Locate the cell with the specified text and output its (X, Y) center coordinate. 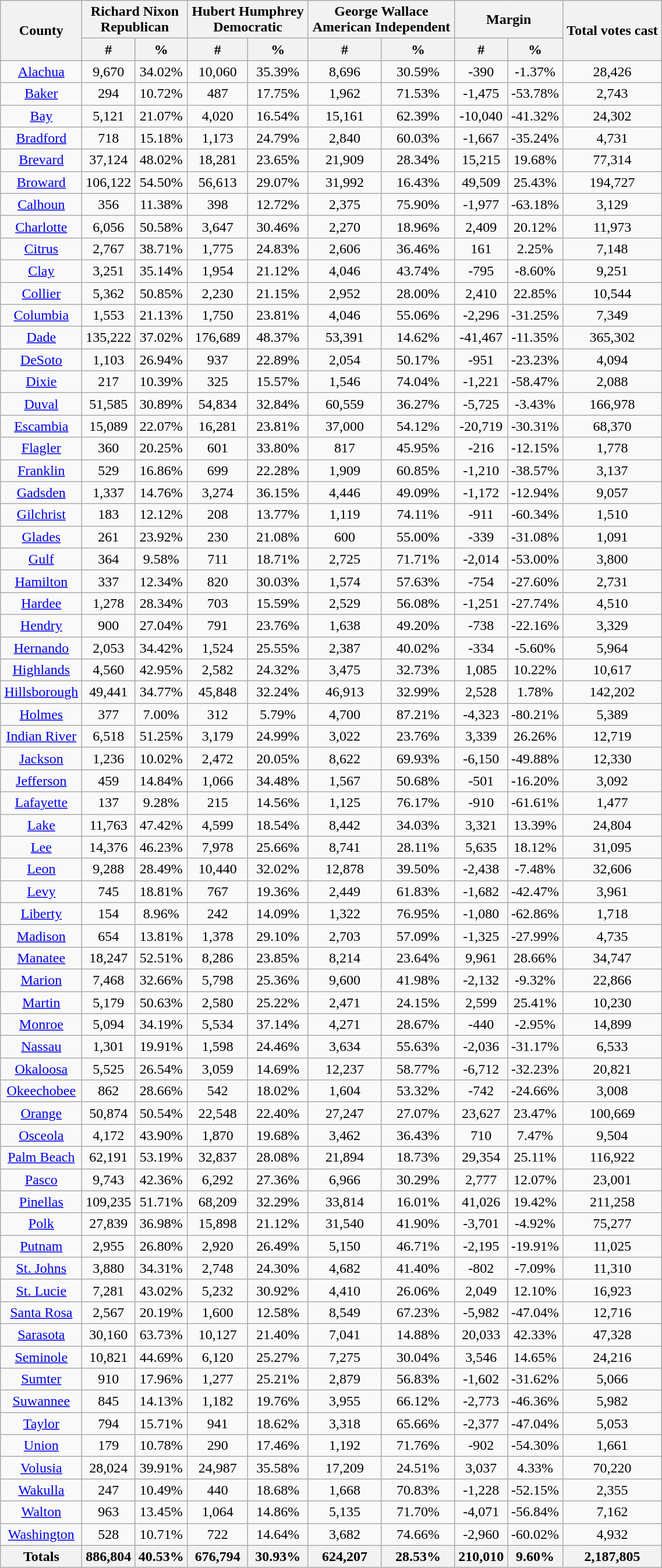
3,321 (481, 825)
5,525 (108, 1069)
1,337 (108, 493)
600 (345, 537)
Calhoun (41, 204)
-1,325 (481, 936)
10,060 (218, 72)
32.29% (278, 1202)
-742 (481, 1091)
8,622 (345, 759)
9.60% (536, 1556)
37,124 (108, 160)
-1,682 (481, 891)
215 (218, 803)
440 (218, 1490)
-216 (481, 448)
365,302 (613, 338)
36.43% (418, 1135)
49.09% (418, 493)
51.71% (162, 1202)
-2,296 (481, 316)
-42.47% (536, 891)
Pasco (41, 1180)
1,604 (345, 1091)
3,955 (345, 1401)
9,057 (613, 493)
20,033 (481, 1335)
31,095 (613, 847)
68,209 (218, 1202)
Okeechobee (41, 1091)
19.91% (162, 1047)
161 (481, 249)
74.66% (418, 1534)
19.36% (278, 891)
Charlotte (41, 226)
2,920 (218, 1246)
1,718 (613, 914)
7.00% (162, 714)
-1,475 (481, 94)
-6,150 (481, 759)
3,329 (613, 625)
5,534 (218, 1025)
230 (218, 537)
-32.23% (536, 1069)
910 (108, 1379)
43.02% (162, 1290)
10.49% (162, 1490)
4,510 (613, 603)
Highlands (41, 670)
15.18% (162, 138)
46.71% (418, 1246)
28,024 (108, 1468)
-54.30% (536, 1446)
Holmes (41, 714)
-2,438 (481, 869)
24,216 (613, 1357)
56.83% (418, 1379)
55.06% (418, 316)
5,389 (613, 714)
6,120 (218, 1357)
Franklin (41, 470)
49,509 (481, 182)
18.68% (278, 1490)
2,703 (345, 936)
60.03% (418, 138)
1,182 (218, 1401)
Orange (41, 1113)
1,119 (345, 515)
5,121 (108, 116)
-62.86% (536, 914)
-911 (481, 515)
1,091 (613, 537)
529 (108, 470)
18.12% (536, 847)
14,376 (108, 847)
16,281 (218, 426)
18.73% (418, 1158)
16.01% (418, 1202)
13.39% (536, 825)
Gadsden (41, 493)
-2,014 (481, 559)
13.81% (162, 936)
3,137 (613, 470)
2,410 (481, 293)
21.40% (278, 1335)
12.12% (162, 515)
261 (108, 537)
4,731 (613, 138)
28.08% (278, 1158)
-1,251 (481, 603)
25.27% (278, 1357)
-5,725 (481, 404)
294 (108, 94)
20.05% (278, 759)
11.38% (162, 204)
30.04% (418, 1357)
24,987 (218, 1468)
194,727 (613, 182)
30.89% (162, 404)
30.46% (278, 226)
-60.34% (536, 515)
-60.02% (536, 1534)
43.74% (418, 271)
166,978 (613, 404)
-63.18% (536, 204)
53,391 (345, 338)
4.33% (536, 1468)
17.96% (162, 1379)
45,848 (218, 692)
-52.15% (536, 1490)
7,978 (218, 847)
-2,132 (481, 980)
14.84% (162, 781)
25.66% (278, 847)
21.07% (162, 116)
29.07% (278, 182)
135,222 (108, 338)
22.07% (162, 426)
68,370 (613, 426)
Broward (41, 182)
32.99% (418, 692)
-1.37% (536, 72)
2,053 (108, 648)
36.98% (162, 1224)
22.40% (278, 1113)
71.71% (418, 559)
2,409 (481, 226)
12,716 (613, 1312)
-27.99% (536, 936)
5,232 (218, 1290)
3,339 (481, 737)
Sumter (41, 1379)
Alachua (41, 72)
3,647 (218, 226)
24.30% (278, 1268)
34.02% (162, 72)
Lee (41, 847)
-9.32% (536, 980)
63.73% (162, 1335)
-27.60% (536, 581)
Clay (41, 271)
14,899 (613, 1025)
19.76% (278, 1401)
Hardee (41, 603)
42.95% (162, 670)
4,271 (345, 1025)
-334 (481, 648)
2,088 (613, 382)
179 (108, 1446)
18.62% (278, 1424)
27.07% (418, 1113)
34.77% (162, 692)
23.85% (278, 958)
70,220 (613, 1468)
176,689 (218, 338)
Bay (41, 116)
-31.17% (536, 1047)
210,010 (481, 1556)
30.03% (278, 581)
23.92% (162, 537)
-61.61% (536, 803)
Hendry (41, 625)
44.69% (162, 1357)
247 (108, 1490)
75,277 (613, 1224)
4,446 (345, 493)
360 (108, 448)
116,922 (613, 1158)
-1,602 (481, 1379)
2,777 (481, 1180)
23.47% (536, 1113)
36.27% (418, 404)
5,179 (108, 1002)
3,274 (218, 493)
Jefferson (41, 781)
Citrus (41, 249)
18.96% (418, 226)
1,378 (218, 936)
Leon (41, 869)
87.21% (418, 714)
1.78% (536, 692)
11,973 (613, 226)
4,020 (218, 116)
29.10% (278, 936)
12.72% (278, 204)
1,638 (345, 625)
-11.35% (536, 338)
1,477 (613, 803)
Union (41, 1446)
-910 (481, 803)
2,471 (345, 1002)
242 (218, 914)
5,798 (218, 980)
6,533 (613, 1047)
-31.08% (536, 537)
43.90% (162, 1135)
34.19% (162, 1025)
8,549 (345, 1312)
35.58% (278, 1468)
27,839 (108, 1224)
Putnam (41, 1246)
4,682 (345, 1268)
1,553 (108, 316)
24.15% (418, 1002)
18,247 (108, 958)
37.14% (278, 1025)
37,000 (345, 426)
15.57% (278, 382)
71.53% (418, 94)
3,059 (218, 1069)
Indian River (41, 737)
26.54% (162, 1069)
2,955 (108, 1246)
-2,960 (481, 1534)
24.51% (418, 1468)
1,870 (218, 1135)
7,349 (613, 316)
Collier (41, 293)
Hubert HumphreyDemocratic (248, 20)
12,237 (345, 1069)
32.84% (278, 404)
963 (108, 1512)
Wakulla (41, 1490)
71.70% (418, 1512)
36.46% (418, 249)
Pinellas (41, 1202)
32.02% (278, 869)
71.76% (418, 1446)
5,094 (108, 1025)
15.71% (162, 1424)
25.41% (536, 1002)
13.45% (162, 1512)
3,475 (345, 670)
5.79% (278, 714)
-2,377 (481, 1424)
24,804 (613, 825)
Gulf (41, 559)
30.29% (418, 1180)
-738 (481, 625)
22,548 (218, 1113)
2,449 (345, 891)
9,504 (613, 1135)
2,528 (481, 692)
42.33% (536, 1335)
17.75% (278, 94)
30.93% (278, 1556)
900 (108, 625)
7,148 (613, 249)
10.71% (162, 1534)
-20,719 (481, 426)
154 (108, 914)
5,066 (613, 1379)
2,840 (345, 138)
794 (108, 1424)
2,743 (613, 94)
1,103 (108, 360)
8,442 (345, 825)
845 (108, 1401)
142,202 (613, 692)
3,634 (345, 1047)
12.07% (536, 1180)
18.71% (278, 559)
10,230 (613, 1002)
21.08% (278, 537)
-5.60% (536, 648)
45.95% (418, 448)
-1,080 (481, 914)
-23.23% (536, 360)
54.12% (418, 426)
40.02% (418, 648)
62,191 (108, 1158)
Santa Rosa (41, 1312)
-4.92% (536, 1224)
4,700 (345, 714)
-4,323 (481, 714)
56.08% (418, 603)
5,135 (345, 1512)
3,880 (108, 1268)
7,468 (108, 980)
-53.00% (536, 559)
55.63% (418, 1047)
57.09% (418, 936)
Levy (41, 891)
5,150 (345, 1246)
5,964 (613, 648)
-12.15% (536, 448)
15,215 (481, 160)
57.63% (418, 581)
937 (218, 360)
12,878 (345, 869)
-10,040 (481, 116)
10.22% (536, 670)
27.04% (162, 625)
1,173 (218, 138)
2,355 (613, 1490)
30.92% (278, 1290)
10.78% (162, 1446)
1,322 (345, 914)
25.21% (278, 1379)
11,310 (613, 1268)
862 (108, 1091)
50.58% (162, 226)
-30.31% (536, 426)
6,292 (218, 1180)
35.14% (162, 271)
5,053 (613, 1424)
Palm Beach (41, 1158)
34.03% (418, 825)
41,026 (481, 1202)
Hernando (41, 648)
9,961 (481, 958)
2.25% (536, 249)
Madison (41, 936)
28,426 (613, 72)
37.02% (162, 338)
3,179 (218, 737)
Baker (41, 94)
66.12% (418, 1401)
487 (218, 94)
3,037 (481, 1468)
5,635 (481, 847)
31,992 (345, 182)
1,567 (345, 781)
3,961 (613, 891)
1,064 (218, 1512)
20.12% (536, 226)
69.93% (418, 759)
4,599 (218, 825)
48.02% (162, 160)
39.50% (418, 869)
7,275 (345, 1357)
-440 (481, 1025)
74.04% (418, 382)
-49.88% (536, 759)
41.40% (418, 1268)
St. Lucie (41, 1290)
15,161 (345, 116)
-58.47% (536, 382)
703 (218, 603)
14.62% (418, 338)
-390 (481, 72)
42.36% (162, 1180)
9.28% (162, 803)
14.86% (278, 1512)
29,354 (481, 1158)
7,281 (108, 1290)
21,894 (345, 1158)
32.24% (278, 692)
40.53% (162, 1556)
Manatee (41, 958)
77,314 (613, 160)
-24.66% (536, 1091)
-802 (481, 1268)
12.10% (536, 1290)
2,580 (218, 1002)
50.68% (418, 781)
16.43% (418, 182)
3,129 (613, 204)
312 (218, 714)
23.64% (418, 958)
-6,712 (481, 1069)
Hamilton (41, 581)
-7.48% (536, 869)
10,617 (613, 670)
14.69% (278, 1069)
1,524 (218, 648)
Monroe (41, 1025)
34.31% (162, 1268)
25.11% (536, 1158)
21,909 (345, 160)
10,440 (218, 869)
53.19% (162, 1158)
-339 (481, 537)
6,518 (108, 737)
12.34% (162, 581)
26.49% (278, 1246)
1,546 (345, 382)
31,540 (345, 1224)
3,318 (345, 1424)
-7.09% (536, 1268)
-2.95% (536, 1025)
4,735 (613, 936)
7,162 (613, 1512)
-27.74% (536, 603)
61.83% (418, 891)
718 (108, 138)
-22.16% (536, 625)
3,546 (481, 1357)
24.79% (278, 138)
Totals (41, 1556)
-80.21% (536, 714)
208 (218, 515)
67.23% (418, 1312)
34,747 (613, 958)
15,898 (218, 1224)
1,301 (108, 1047)
-902 (481, 1446)
23,627 (481, 1113)
-41,467 (481, 338)
1,600 (218, 1312)
10.39% (162, 382)
9,600 (345, 980)
Marion (41, 980)
290 (218, 1446)
10,127 (218, 1335)
4,932 (613, 1534)
33.80% (278, 448)
3,251 (108, 271)
15,089 (108, 426)
25.43% (536, 182)
-1,977 (481, 204)
60.85% (418, 470)
18.54% (278, 825)
4,094 (613, 360)
41.90% (418, 1224)
14.64% (278, 1534)
3,800 (613, 559)
-795 (481, 271)
109,235 (108, 1202)
-53.78% (536, 94)
2,748 (218, 1268)
32,837 (218, 1158)
22,866 (613, 980)
-2,773 (481, 1401)
28.67% (418, 1025)
54.50% (162, 182)
53.32% (418, 1091)
50.17% (418, 360)
24,302 (613, 116)
Dixie (41, 382)
710 (481, 1135)
325 (218, 382)
-35.24% (536, 138)
459 (108, 781)
46,913 (345, 692)
398 (218, 204)
722 (218, 1534)
55.00% (418, 537)
1,962 (345, 94)
47,328 (613, 1335)
1,510 (613, 515)
26.80% (162, 1246)
217 (108, 382)
7,041 (345, 1335)
2,599 (481, 1002)
10.72% (162, 94)
76.17% (418, 803)
41.98% (418, 980)
12,719 (613, 737)
5,982 (613, 1401)
10,821 (108, 1357)
56,613 (218, 182)
12,330 (613, 759)
22.28% (278, 470)
24.99% (278, 737)
Jackson (41, 759)
-31.25% (536, 316)
28.53% (418, 1556)
23,001 (613, 1180)
-2,036 (481, 1047)
711 (218, 559)
791 (218, 625)
1,236 (108, 759)
-501 (481, 781)
2,767 (108, 249)
70.83% (418, 1490)
15.59% (278, 603)
1,750 (218, 316)
1,085 (481, 670)
Flagler (41, 448)
1,775 (218, 249)
2,725 (345, 559)
-1,172 (481, 493)
2,270 (345, 226)
Escambia (41, 426)
-38.57% (536, 470)
-2,195 (481, 1246)
54,834 (218, 404)
-3,701 (481, 1224)
24.32% (278, 670)
17.46% (278, 1446)
50,874 (108, 1113)
745 (108, 891)
886,804 (108, 1556)
75.90% (418, 204)
DeSoto (41, 360)
-4,071 (481, 1512)
1,125 (345, 803)
20.19% (162, 1312)
25.36% (278, 980)
-31.62% (536, 1379)
2,952 (345, 293)
34.48% (278, 781)
6,056 (108, 226)
1,778 (613, 448)
542 (218, 1091)
49,441 (108, 692)
13.77% (278, 515)
1,066 (218, 781)
28.11% (418, 847)
39.91% (162, 1468)
28.49% (162, 869)
8.96% (162, 914)
14.88% (418, 1335)
2,187,805 (613, 1556)
Washington (41, 1534)
3,022 (345, 737)
-46.36% (536, 1401)
26.26% (536, 737)
18,281 (218, 160)
-16.20% (536, 781)
38.71% (162, 249)
4,410 (345, 1290)
Margin (509, 20)
211,258 (613, 1202)
34.42% (162, 648)
624,207 (345, 1556)
Nassau (41, 1047)
11,025 (613, 1246)
Glades (41, 537)
21.13% (162, 316)
2,567 (108, 1312)
Okaloosa (41, 1069)
23.65% (278, 160)
17,209 (345, 1468)
18.81% (162, 891)
1,954 (218, 271)
Walton (41, 1512)
1,278 (108, 603)
-12.94% (536, 493)
676,794 (218, 1556)
377 (108, 714)
35.39% (278, 72)
-1,221 (481, 382)
Seminole (41, 1357)
8,286 (218, 958)
Osceola (41, 1135)
24.46% (278, 1047)
-19.91% (536, 1246)
5,362 (108, 293)
337 (108, 581)
8,214 (345, 958)
Lake (41, 825)
-8.60% (536, 271)
25.22% (278, 1002)
30.59% (418, 72)
3,092 (613, 781)
County (41, 30)
8,696 (345, 72)
Lafayette (41, 803)
9,670 (108, 72)
32.73% (418, 670)
8,741 (345, 847)
Taylor (41, 1424)
-951 (481, 360)
817 (345, 448)
Duval (41, 404)
100,669 (613, 1113)
2,606 (345, 249)
18.02% (278, 1091)
2,230 (218, 293)
-5,982 (481, 1312)
52.51% (162, 958)
-1,667 (481, 138)
1,598 (218, 1047)
4,560 (108, 670)
St. Johns (41, 1268)
-1,228 (481, 1490)
Brevard (41, 160)
1,668 (345, 1490)
22.85% (536, 293)
654 (108, 936)
28.00% (418, 293)
Bradford (41, 138)
50.54% (162, 1113)
65.66% (418, 1424)
14.56% (278, 803)
4,172 (108, 1135)
33,814 (345, 1202)
Volusia (41, 1468)
767 (218, 891)
2,731 (613, 581)
106,122 (108, 182)
2,472 (218, 759)
Polk (41, 1224)
2,375 (345, 204)
62.39% (418, 116)
699 (218, 470)
16,923 (613, 1290)
Sarasota (41, 1335)
528 (108, 1534)
76.95% (418, 914)
-3.43% (536, 404)
2,529 (345, 603)
24.83% (278, 249)
1,192 (345, 1446)
14.13% (162, 1401)
32,606 (613, 869)
Suwannee (41, 1401)
-1,210 (481, 470)
George WallaceAmerican Independent (381, 20)
2,387 (345, 648)
Columbia (41, 316)
60,559 (345, 404)
9.58% (162, 559)
-41.32% (536, 116)
47.42% (162, 825)
50.85% (162, 293)
26.94% (162, 360)
183 (108, 515)
6,966 (345, 1180)
137 (108, 803)
27.36% (278, 1180)
46.23% (162, 847)
25.55% (278, 648)
1,909 (345, 470)
12.58% (278, 1312)
49.20% (418, 625)
Richard NixonRepublican (135, 20)
3,008 (613, 1091)
14.09% (278, 914)
-754 (481, 581)
22.89% (278, 360)
30,160 (108, 1335)
20,821 (613, 1069)
74.11% (418, 515)
Gilchrist (41, 515)
9,251 (613, 271)
20.25% (162, 448)
941 (218, 1424)
16.86% (162, 470)
7.47% (536, 1135)
Dade (41, 338)
1,661 (613, 1446)
50.63% (162, 1002)
9,288 (108, 869)
820 (218, 581)
Martin (41, 1002)
19.42% (536, 1202)
2,049 (481, 1290)
1,277 (218, 1379)
2,879 (345, 1379)
601 (218, 448)
27,247 (345, 1113)
Total votes cast (613, 30)
10.02% (162, 759)
1,574 (345, 581)
9,743 (108, 1180)
3,682 (345, 1534)
Liberty (41, 914)
3,462 (345, 1135)
58.77% (418, 1069)
48.37% (278, 338)
51,585 (108, 404)
2,582 (218, 670)
32.66% (162, 980)
356 (108, 204)
2,054 (345, 360)
14.65% (536, 1357)
-56.84% (536, 1512)
14.76% (162, 493)
11,763 (108, 825)
21.15% (278, 293)
364 (108, 559)
26.06% (418, 1290)
10,544 (613, 293)
16.54% (278, 116)
51.25% (162, 737)
Hillsborough (41, 692)
36.15% (278, 493)
